Find where the given text appears and provide that cell's center as [X, Y] coordinate. 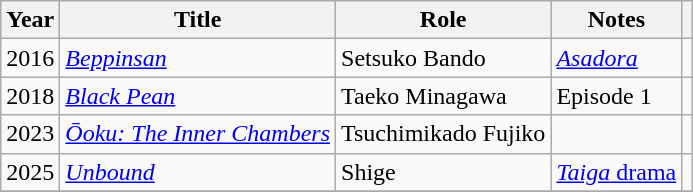
2023 [30, 134]
Black Pean [198, 96]
Notes [616, 20]
Asadora [616, 58]
Beppinsan [198, 58]
Shige [444, 172]
Year [30, 20]
Tsuchimikado Fujiko [444, 134]
Episode 1 [616, 96]
Setsuko Bando [444, 58]
2018 [30, 96]
Title [198, 20]
2025 [30, 172]
Role [444, 20]
Taiga drama [616, 172]
2016 [30, 58]
Unbound [198, 172]
Ōoku: The Inner Chambers [198, 134]
Taeko Minagawa [444, 96]
